Find where the given text appears and provide that cell's center as (X, Y) coordinate. 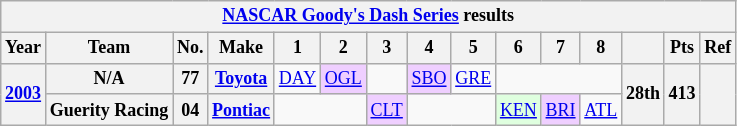
GRE (474, 78)
Pontiac (242, 110)
SBO (429, 78)
28th (644, 94)
NASCAR Goody's Dash Series results (368, 16)
Pts (682, 48)
7 (560, 48)
No. (190, 48)
Ref (718, 48)
Team (108, 48)
2003 (24, 94)
Guerity Racing (108, 110)
OGL (343, 78)
04 (190, 110)
77 (190, 78)
1 (297, 48)
DAY (297, 78)
413 (682, 94)
2 (343, 48)
Make (242, 48)
Year (24, 48)
KEN (519, 110)
4 (429, 48)
6 (519, 48)
Toyota (242, 78)
3 (386, 48)
BRI (560, 110)
ATL (601, 110)
N/A (108, 78)
8 (601, 48)
5 (474, 48)
CLT (386, 110)
